Detect which cell encompasses the target text, then output its [x, y] center coordinate. 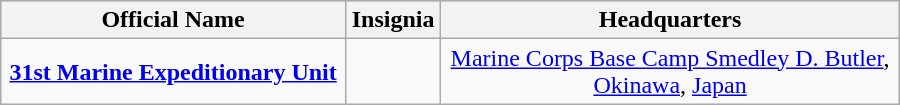
31st Marine Expeditionary Unit [174, 72]
Insignia [392, 20]
Headquarters [670, 20]
Official Name [174, 20]
Marine Corps Base Camp Smedley D. Butler, Okinawa, Japan [670, 72]
